Output the [x, y] coordinate of the center of the cell containing the given text.  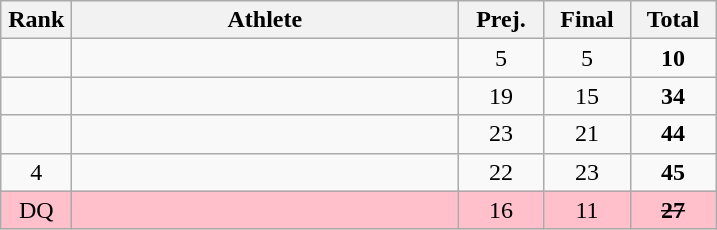
19 [501, 96]
DQ [36, 210]
Total [673, 20]
21 [587, 134]
45 [673, 172]
22 [501, 172]
44 [673, 134]
Prej. [501, 20]
Final [587, 20]
15 [587, 96]
27 [673, 210]
34 [673, 96]
4 [36, 172]
Rank [36, 20]
Athlete [265, 20]
16 [501, 210]
11 [587, 210]
10 [673, 58]
